Detect which cell encompasses the target text, then output its [X, Y] center coordinate. 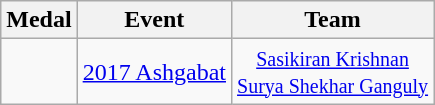
2017 Ashgabat [154, 72]
Event [154, 20]
Team [333, 20]
Medal [39, 20]
Sasikiran KrishnanSurya Shekhar Ganguly [333, 72]
